Scan for the cell matching the given text and deliver its [X, Y] coordinate at center. 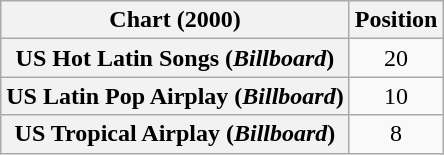
US Tropical Airplay (Billboard) [175, 134]
Position [396, 20]
20 [396, 58]
8 [396, 134]
Chart (2000) [175, 20]
US Hot Latin Songs (Billboard) [175, 58]
US Latin Pop Airplay (Billboard) [175, 96]
10 [396, 96]
